Search for the cell housing the specified text and yield its (x, y) center coordinate. 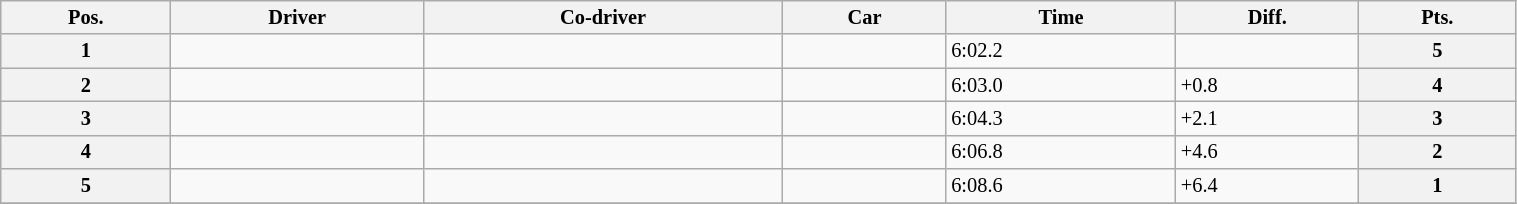
+6.4 (1268, 186)
+0.8 (1268, 85)
+2.1 (1268, 118)
Time (1061, 17)
Co-driver (604, 17)
6:08.6 (1061, 186)
6:02.2 (1061, 51)
6:06.8 (1061, 152)
6:03.0 (1061, 85)
Pts. (1438, 17)
Pos. (86, 17)
Driver (298, 17)
6:04.3 (1061, 118)
Car (865, 17)
Diff. (1268, 17)
+4.6 (1268, 152)
